Return the (x, y) coordinate for the center point of the cell that contains the specified text.  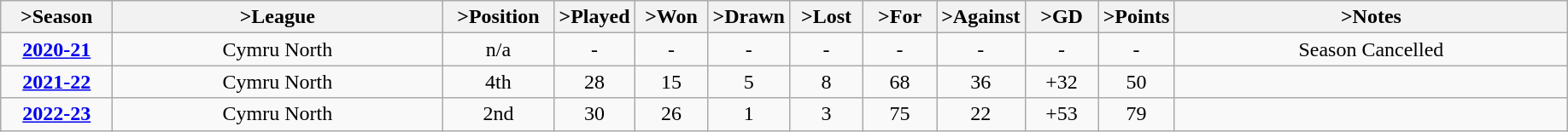
>Position (499, 17)
3 (826, 114)
4th (499, 82)
>GD (1062, 17)
28 (594, 82)
+53 (1062, 114)
2022-23 (56, 114)
2nd (499, 114)
26 (671, 114)
>Drawn (748, 17)
2021-22 (56, 82)
79 (1136, 114)
>Against (980, 17)
5 (748, 82)
2020-21 (56, 49)
>Season (56, 17)
8 (826, 82)
>League (278, 17)
>Won (671, 17)
>Played (594, 17)
n/a (499, 49)
15 (671, 82)
>Points (1136, 17)
30 (594, 114)
68 (900, 82)
22 (980, 114)
50 (1136, 82)
>For (900, 17)
Season Cancelled (1372, 49)
+32 (1062, 82)
36 (980, 82)
>Notes (1372, 17)
75 (900, 114)
1 (748, 114)
>Lost (826, 17)
